Scan for the cell matching the given text and deliver its (X, Y) coordinate at center. 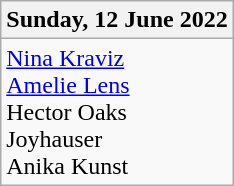
Nina KravizAmelie LensHector OaksJoyhauserAnika Kunst (117, 112)
Sunday, 12 June 2022 (117, 20)
